From the cell containing the given text, extract its center point as (X, Y) coordinate. 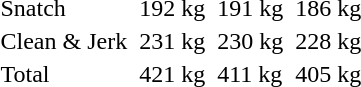
231 kg (172, 41)
230 kg (250, 41)
